From the cell containing the given text, extract its center point as (x, y) coordinate. 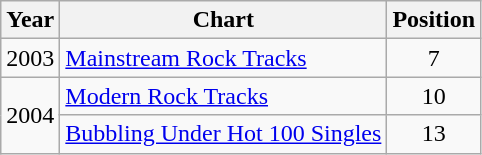
7 (434, 58)
Position (434, 20)
Year (30, 20)
2003 (30, 58)
Chart (224, 20)
Mainstream Rock Tracks (224, 58)
Bubbling Under Hot 100 Singles (224, 134)
13 (434, 134)
2004 (30, 115)
Modern Rock Tracks (224, 96)
10 (434, 96)
